Scan for the cell matching the given text and deliver its (X, Y) coordinate at center. 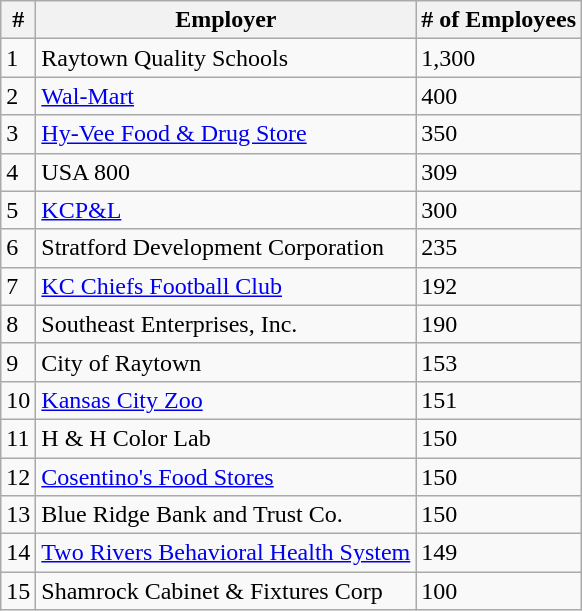
City of Raytown (226, 362)
KCP&L (226, 210)
15 (18, 591)
Wal-Mart (226, 96)
190 (499, 324)
Stratford Development Corporation (226, 248)
Two Rivers Behavioral Health System (226, 553)
Kansas City Zoo (226, 400)
153 (499, 362)
1 (18, 58)
192 (499, 286)
KC Chiefs Football Club (226, 286)
309 (499, 172)
151 (499, 400)
# (18, 20)
4 (18, 172)
Employer (226, 20)
5 (18, 210)
235 (499, 248)
300 (499, 210)
# of Employees (499, 20)
Hy-Vee Food & Drug Store (226, 134)
Southeast Enterprises, Inc. (226, 324)
Shamrock Cabinet & Fixtures Corp (226, 591)
11 (18, 438)
Raytown Quality Schools (226, 58)
Blue Ridge Bank and Trust Co. (226, 515)
2 (18, 96)
100 (499, 591)
149 (499, 553)
14 (18, 553)
400 (499, 96)
10 (18, 400)
H & H Color Lab (226, 438)
USA 800 (226, 172)
7 (18, 286)
8 (18, 324)
9 (18, 362)
12 (18, 477)
350 (499, 134)
3 (18, 134)
Cosentino's Food Stores (226, 477)
6 (18, 248)
1,300 (499, 58)
13 (18, 515)
